Pinpoint the cell where the given text exists, returning its [x, y] midpoint coordinate. 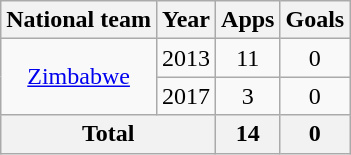
Year [186, 20]
3 [248, 96]
14 [248, 134]
Apps [248, 20]
2013 [186, 58]
11 [248, 58]
National team [79, 20]
Zimbabwe [79, 77]
2017 [186, 96]
Goals [315, 20]
Total [108, 134]
